Find where the given text appears and provide that cell's center as [X, Y] coordinate. 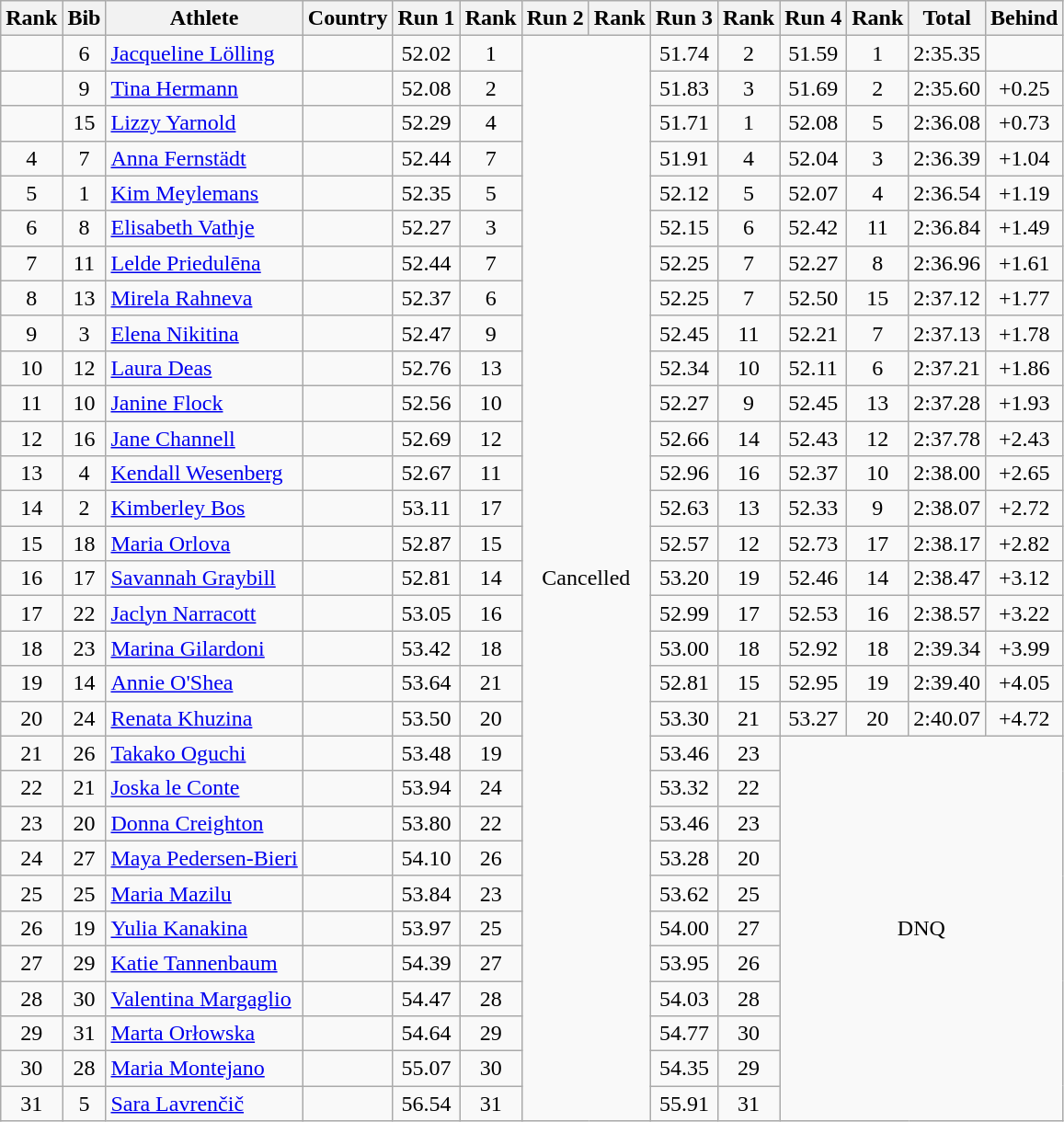
52.99 [684, 613]
2:37.28 [947, 403]
52.21 [813, 333]
Maria Montejano [204, 1069]
2:39.34 [947, 648]
+0.25 [1024, 88]
52.53 [813, 613]
52.57 [684, 544]
2:38.07 [947, 509]
51.71 [684, 123]
+1.19 [1024, 193]
+1.93 [1024, 403]
2:36.39 [947, 158]
56.54 [427, 1104]
53.97 [427, 928]
Lizzy Yarnold [204, 123]
Lelde Priedulēna [204, 263]
+3.22 [1024, 613]
52.96 [684, 474]
55.91 [684, 1104]
Maria Orlova [204, 544]
53.80 [427, 823]
52.69 [427, 439]
52.43 [813, 439]
52.42 [813, 228]
2:39.40 [947, 683]
53.95 [684, 963]
53.62 [684, 893]
+1.49 [1024, 228]
Yulia Kanakina [204, 928]
55.07 [427, 1069]
+1.61 [1024, 263]
52.33 [813, 509]
51.83 [684, 88]
51.69 [813, 88]
52.07 [813, 193]
+3.99 [1024, 648]
Athlete [204, 18]
53.30 [684, 718]
Run 3 [684, 18]
Tina Hermann [204, 88]
52.02 [427, 53]
54.64 [427, 1034]
54.03 [684, 998]
Jaclyn Narracott [204, 613]
Kendall Wesenberg [204, 474]
2:36.08 [947, 123]
Laura Deas [204, 368]
52.95 [813, 683]
Donna Creighton [204, 823]
2:35.35 [947, 53]
Behind [1024, 18]
Total [947, 18]
Mirela Rahneva [204, 298]
2:40.07 [947, 718]
Elisabeth Vathje [204, 228]
+1.86 [1024, 368]
52.15 [684, 228]
52.63 [684, 509]
53.48 [427, 753]
54.35 [684, 1069]
53.84 [427, 893]
53.94 [427, 788]
+2.43 [1024, 439]
+3.12 [1024, 578]
+1.77 [1024, 298]
51.59 [813, 53]
2:38.47 [947, 578]
Takako Oguchi [204, 753]
52.29 [427, 123]
Kimberley Bos [204, 509]
Run 4 [813, 18]
Joska le Conte [204, 788]
+1.78 [1024, 333]
2:36.96 [947, 263]
2:37.13 [947, 333]
Valentina Margaglio [204, 998]
Maya Pedersen-Bieri [204, 858]
2:38.57 [947, 613]
2:36.84 [947, 228]
2:37.12 [947, 298]
53.20 [684, 578]
+1.04 [1024, 158]
52.04 [813, 158]
52.11 [813, 368]
Janine Flock [204, 403]
Run 2 [555, 18]
52.47 [427, 333]
Jacqueline Lölling [204, 53]
Katie Tannenbaum [204, 963]
+2.82 [1024, 544]
Kim Meylemans [204, 193]
52.76 [427, 368]
54.39 [427, 963]
2:38.00 [947, 474]
53.32 [684, 788]
Renata Khuzina [204, 718]
2:35.60 [947, 88]
52.34 [684, 368]
53.27 [813, 718]
52.87 [427, 544]
52.73 [813, 544]
Run 1 [427, 18]
2:38.17 [947, 544]
51.74 [684, 53]
52.66 [684, 439]
2:37.21 [947, 368]
53.28 [684, 858]
Annie O'Shea [204, 683]
52.12 [684, 193]
Jane Channell [204, 439]
52.50 [813, 298]
52.67 [427, 474]
Elena Nikitina [204, 333]
+4.05 [1024, 683]
Marta Orłowska [204, 1034]
52.92 [813, 648]
2:37.78 [947, 439]
51.91 [684, 158]
Anna Fernstädt [204, 158]
53.64 [427, 683]
+4.72 [1024, 718]
53.42 [427, 648]
Cancelled [586, 578]
Marina Gilardoni [204, 648]
54.77 [684, 1034]
Bib [85, 18]
DNQ [921, 929]
54.00 [684, 928]
Sara Lavrenčič [204, 1104]
53.11 [427, 509]
Savannah Graybill [204, 578]
+2.65 [1024, 474]
54.47 [427, 998]
52.56 [427, 403]
53.00 [684, 648]
2:36.54 [947, 193]
+0.73 [1024, 123]
53.50 [427, 718]
54.10 [427, 858]
53.05 [427, 613]
52.46 [813, 578]
52.35 [427, 193]
+2.72 [1024, 509]
Country [348, 18]
Maria Mazilu [204, 893]
